Scan for the cell matching the given text and deliver its [x, y] coordinate at center. 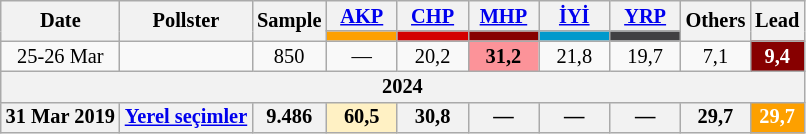
Yerel seçimler [186, 118]
31 Mar 2019 [60, 118]
YRP [646, 16]
Date [60, 20]
7,1 [716, 56]
9.486 [289, 118]
MHP [504, 16]
25-26 Mar [60, 56]
Others [716, 20]
60,5 [362, 118]
21,8 [574, 56]
9,4 [777, 56]
Pollster [186, 20]
2024 [402, 86]
19,7 [646, 56]
Lead [777, 20]
31,2 [504, 56]
Sample [289, 20]
İYİ [574, 16]
20,2 [432, 56]
CHP [432, 16]
850 [289, 56]
30,8 [432, 118]
AKP [362, 16]
